Output the (X, Y) coordinate of the center of the cell containing the given text.  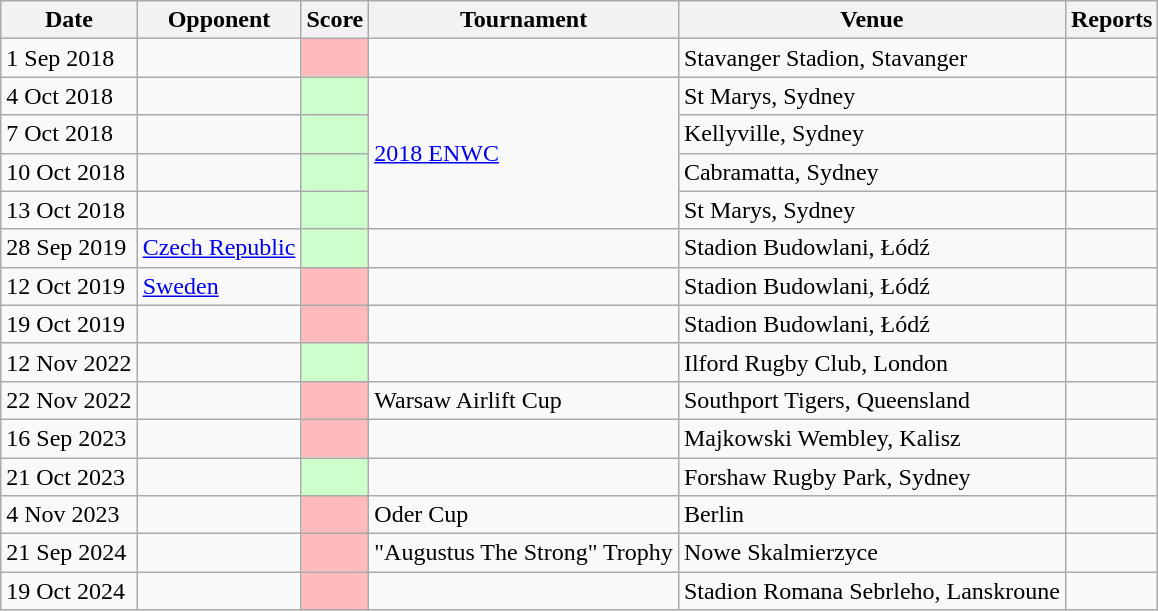
Venue (872, 20)
4 Nov 2023 (69, 515)
Date (69, 20)
Majkowski Wembley, Kalisz (872, 438)
Sweden (219, 286)
Southport Tigers, Queensland (872, 400)
Stadion Romana Sebrleho, Lanskroune (872, 591)
Tournament (524, 20)
2018 ENWC (524, 153)
21 Oct 2023 (69, 477)
4 Oct 2018 (69, 96)
12 Nov 2022 (69, 362)
1 Sep 2018 (69, 58)
Nowe Skalmierzyce (872, 553)
Kellyville, Sydney (872, 134)
Cabramatta, Sydney (872, 172)
Forshaw Rugby Park, Sydney (872, 477)
22 Nov 2022 (69, 400)
16 Sep 2023 (69, 438)
10 Oct 2018 (69, 172)
21 Sep 2024 (69, 553)
7 Oct 2018 (69, 134)
"Augustus The Strong" Trophy (524, 553)
Ilford Rugby Club, London (872, 362)
Reports (1111, 20)
Czech Republic (219, 248)
Score (335, 20)
Stavanger Stadion, Stavanger (872, 58)
Oder Cup (524, 515)
28 Sep 2019 (69, 248)
12 Oct 2019 (69, 286)
Warsaw Airlift Cup (524, 400)
13 Oct 2018 (69, 210)
19 Oct 2024 (69, 591)
Opponent (219, 20)
19 Oct 2019 (69, 324)
Berlin (872, 515)
